Identify which cell holds the provided text, then report its (X, Y) central coordinate. 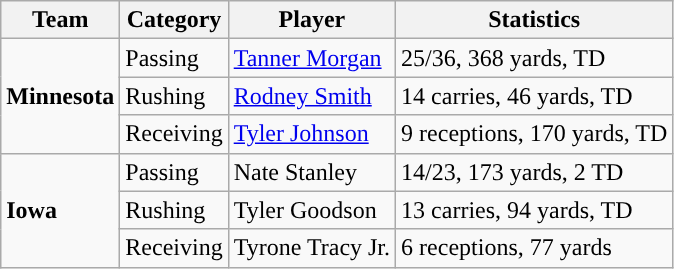
Nate Stanley (312, 172)
25/36, 368 yards, TD (534, 58)
Tyrone Tracy Jr. (312, 248)
Tyler Goodson (312, 210)
13 carries, 94 yards, TD (534, 210)
14 carries, 46 yards, TD (534, 96)
Statistics (534, 20)
Rodney Smith (312, 96)
6 receptions, 77 yards (534, 248)
9 receptions, 170 yards, TD (534, 134)
Tanner Morgan (312, 58)
Iowa (60, 210)
Player (312, 20)
Minnesota (60, 96)
Team (60, 20)
Tyler Johnson (312, 134)
Category (174, 20)
14/23, 173 yards, 2 TD (534, 172)
